Search for the cell housing the specified text and yield its (X, Y) center coordinate. 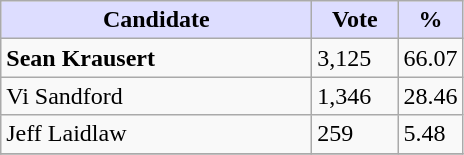
1,346 (355, 96)
5.48 (430, 134)
Vote (355, 20)
66.07 (430, 58)
3,125 (355, 58)
% (430, 20)
28.46 (430, 96)
Vi Sandford (156, 96)
259 (355, 134)
Sean Krausert (156, 58)
Candidate (156, 20)
Jeff Laidlaw (156, 134)
